Extract the [X, Y] coordinate from the center of the cell holding the provided text.  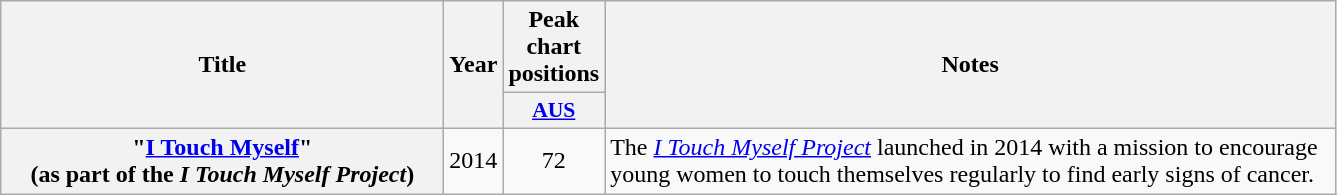
Notes [970, 65]
Year [474, 65]
Peak chart positions [554, 47]
Title [222, 65]
AUS [554, 111]
2014 [474, 160]
The I Touch Myself Project launched in 2014 with a mission to encourage young women to touch themselves regularly to find early signs of cancer. [970, 160]
"I Touch Myself" (as part of the I Touch Myself Project) [222, 160]
72 [554, 160]
